Identify which cell holds the provided text, then report its (x, y) central coordinate. 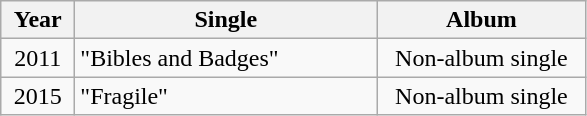
2011 (38, 58)
Album (482, 20)
Year (38, 20)
Single (226, 20)
"Bibles and Badges" (226, 58)
2015 (38, 96)
"Fragile" (226, 96)
